Scan for the cell matching the given text and deliver its (X, Y) coordinate at center. 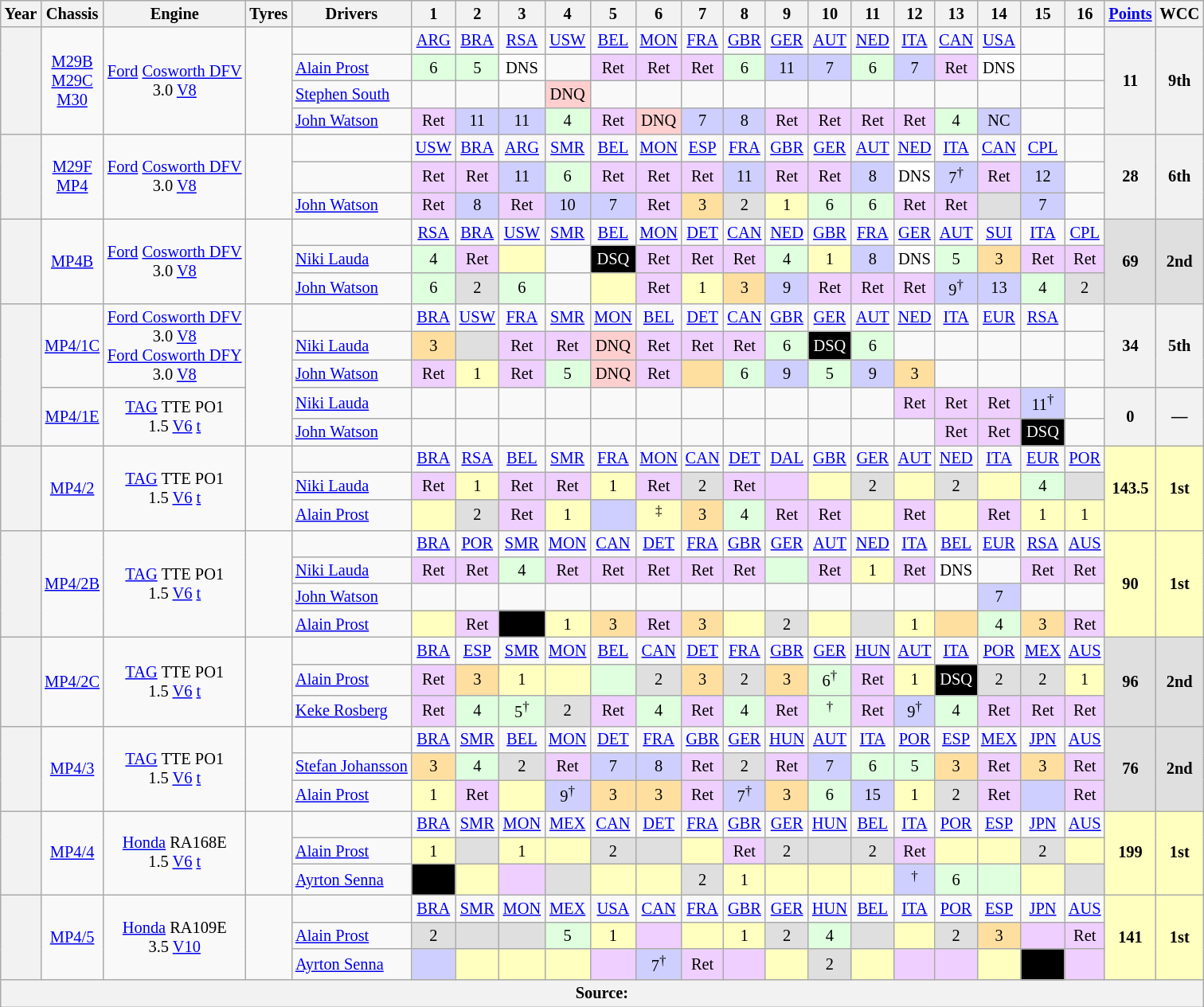
14 (999, 14)
Ford Cosworth DFV3.0 V8Ford Cosworth DFY3.0 V8 (174, 345)
Stephen South (352, 94)
6th (1179, 177)
9th (1179, 81)
MP4/2B (72, 584)
Source: (602, 993)
Stefan Johansson (352, 767)
MP4/1E (72, 417)
M29FMP4 (72, 177)
16 (1085, 14)
0 (1130, 417)
Keke Rosberg (352, 710)
‡ (659, 514)
34 (1130, 345)
M29BM29CM30 (72, 81)
28 (1130, 177)
6† (830, 680)
WCC (1179, 14)
90 (1130, 584)
MP4/4 (72, 853)
MP4/5 (72, 937)
Honda RA109E3.5 V10 (174, 937)
MP4/3 (72, 768)
5† (522, 710)
69 (1130, 261)
MP4/2 (72, 487)
Honda RA168E1.5 V6 t (174, 853)
MP4/1C (72, 345)
143.5 (1130, 487)
76 (1130, 768)
SUI (999, 232)
DAL (787, 459)
MP4B (72, 261)
Year (21, 14)
199 (1130, 853)
Chassis (72, 14)
5th (1179, 345)
Tyres (268, 14)
Drivers (352, 14)
MP4/2C (72, 681)
11† (1043, 403)
141 (1130, 937)
— (1179, 417)
Points (1130, 14)
NC (999, 121)
Engine (174, 14)
96 (1130, 681)
